Find where the given text appears and provide that cell's center as [X, Y] coordinate. 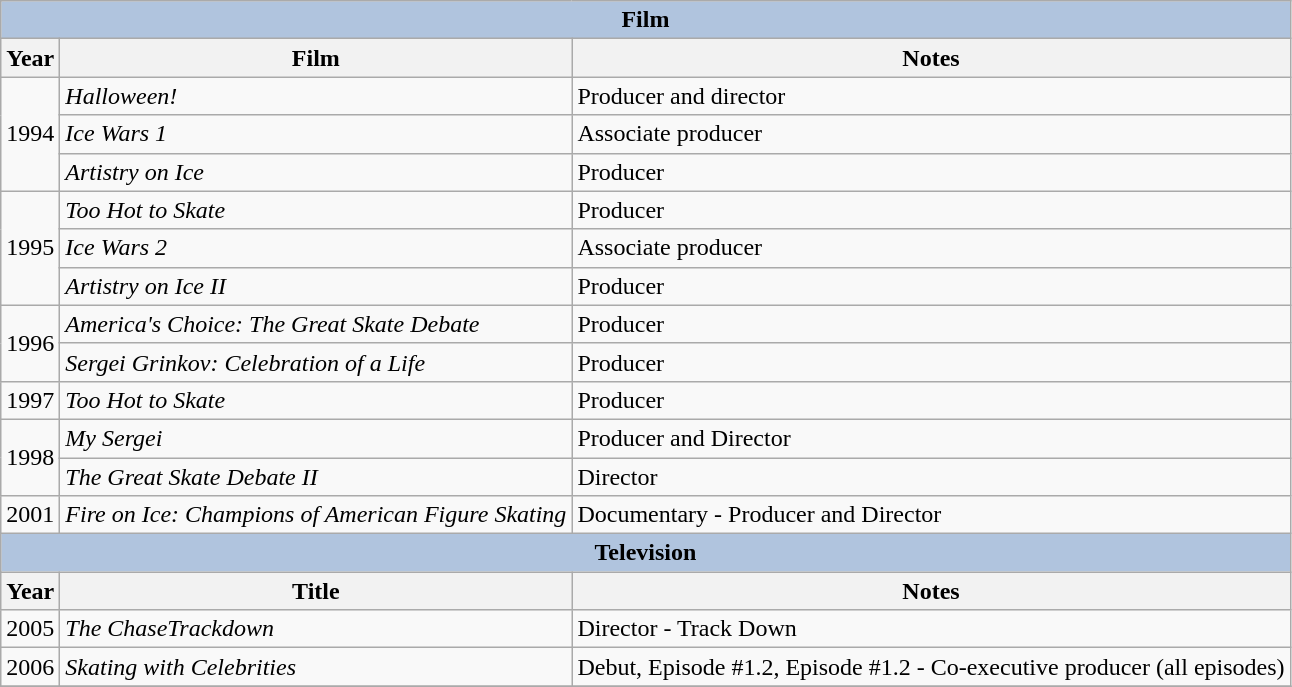
The Great Skate Debate II [316, 477]
Skating with Celebrities [316, 667]
Artistry on Ice II [316, 286]
Title [316, 591]
Director [931, 477]
1997 [30, 400]
America's Choice: The Great Skate Debate [316, 324]
Ice Wars 1 [316, 134]
2001 [30, 515]
2005 [30, 629]
Artistry on Ice [316, 172]
The ChaseTrackdown [316, 629]
Documentary - Producer and Director [931, 515]
Television [646, 553]
Fire on Ice: Champions of American Figure Skating [316, 515]
Halloween! [316, 96]
1994 [30, 134]
Director - Track Down [931, 629]
1995 [30, 248]
My Sergei [316, 438]
2006 [30, 667]
1998 [30, 457]
Debut, Episode #1.2, Episode #1.2 - Co-executive producer (all episodes) [931, 667]
Producer and director [931, 96]
Producer and Director [931, 438]
Sergei Grinkov: Celebration of a Life [316, 362]
1996 [30, 343]
Ice Wars 2 [316, 248]
